From the cell containing the given text, extract its center point as [x, y] coordinate. 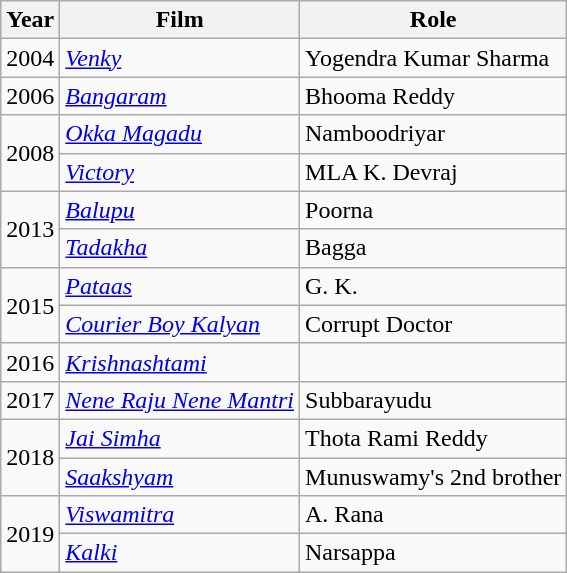
2004 [30, 58]
Bagga [434, 248]
2018 [30, 457]
Narsappa [434, 553]
A. Rana [434, 515]
Namboodriyar [434, 134]
Thota Rami Reddy [434, 438]
Pataas [180, 286]
2019 [30, 534]
Year [30, 20]
Viswamitra [180, 515]
Venky [180, 58]
Balupu [180, 210]
Bhooma Reddy [434, 96]
2016 [30, 362]
Tadakha [180, 248]
Role [434, 20]
Poorna [434, 210]
Saakshyam [180, 477]
Nene Raju Nene Mantri [180, 400]
Krishnashtami [180, 362]
2015 [30, 305]
2008 [30, 153]
Jai Simha [180, 438]
Corrupt Doctor [434, 324]
2017 [30, 400]
2006 [30, 96]
MLA K. Devraj [434, 172]
G. K. [434, 286]
Courier Boy Kalyan [180, 324]
Okka Magadu [180, 134]
Subbarayudu [434, 400]
2013 [30, 229]
Kalki [180, 553]
Victory [180, 172]
Film [180, 20]
Yogendra Kumar Sharma [434, 58]
Munuswamy's 2nd brother [434, 477]
Bangaram [180, 96]
